Scan for the cell matching the given text and deliver its [x, y] coordinate at center. 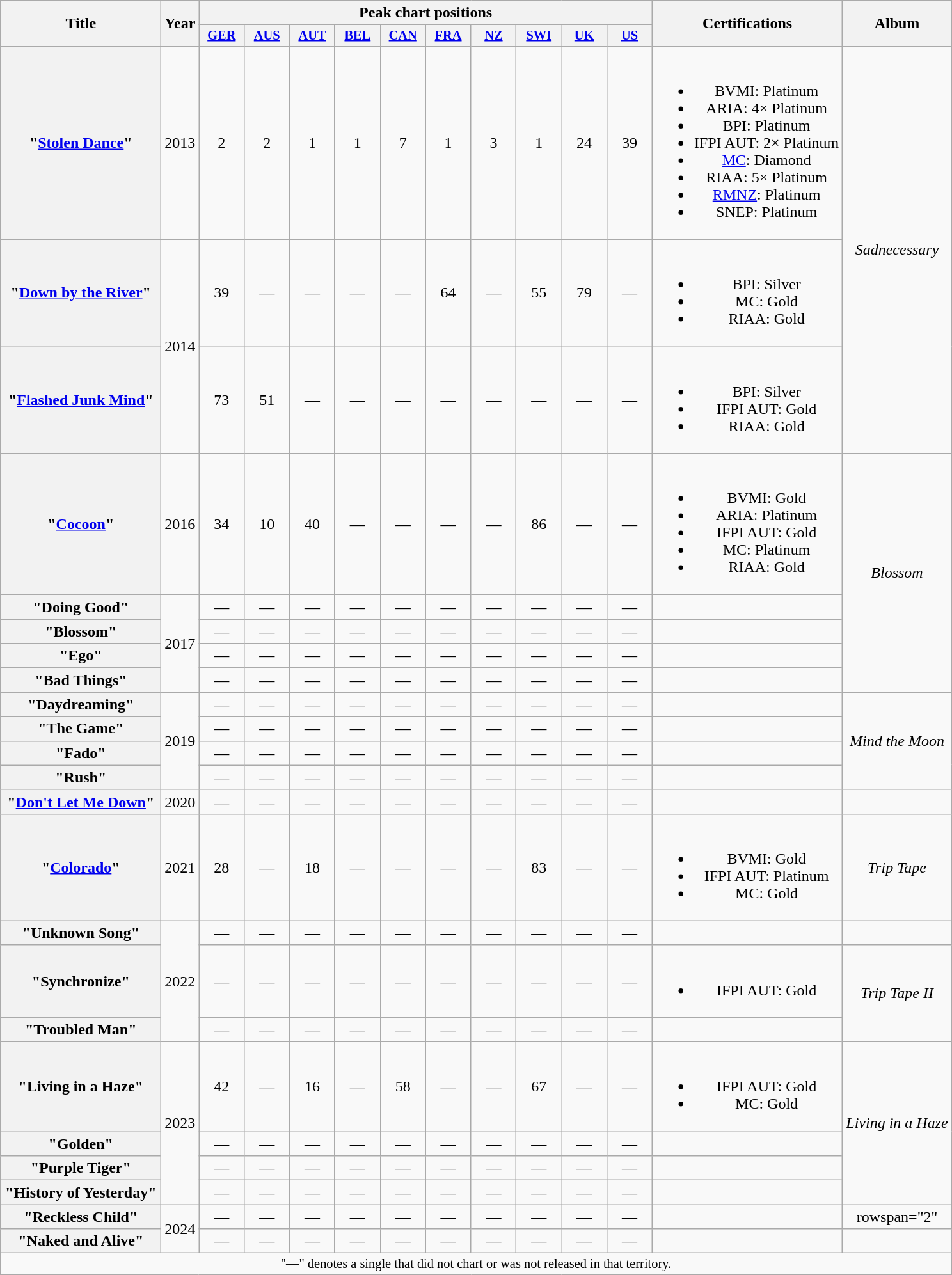
73 [221, 400]
42 [221, 1087]
"Naked and Alive" [81, 1241]
"Colorado" [81, 867]
"Flashed Junk Mind" [81, 400]
BVMI: GoldARIA: PlatinumIFPI AUT: GoldMC: PlatinumRIAA: Gold [747, 525]
"Doing Good" [81, 607]
"The Game" [81, 729]
64 [448, 293]
2014 [180, 347]
2019 [180, 741]
Living in a Haze [897, 1123]
AUS [267, 36]
Year [180, 24]
24 [585, 143]
2013 [180, 143]
86 [539, 525]
CAN [403, 36]
58 [403, 1087]
"Fado" [81, 753]
Trip Tape [897, 867]
Trip Tape II [897, 993]
"Purple Tiger" [81, 1168]
Peak chart positions [426, 13]
BVMI: GoldIFPI AUT: PlatinumMC: Gold [747, 867]
"History of Yesterday" [81, 1192]
Album [897, 24]
Title [81, 24]
"Living in a Haze" [81, 1087]
2023 [180, 1123]
BVMI: PlatinumARIA: 4× PlatinumBPI: PlatinumIFPI AUT: 2× PlatinumMC: DiamondRIAA: 5× PlatinumRMNZ: PlatinumSNEP: Platinum [747, 143]
2020 [180, 802]
"Synchronize" [81, 981]
"Blossom" [81, 631]
2016 [180, 525]
IFPI AUT: Gold [747, 981]
34 [221, 525]
"Rush" [81, 777]
18 [312, 867]
IFPI AUT: GoldMC: Gold [747, 1087]
"Reckless Child" [81, 1217]
"Daydreaming" [81, 704]
BPI: SilverMC: GoldRIAA: Gold [747, 293]
"Down by the River" [81, 293]
"Golden" [81, 1144]
40 [312, 525]
83 [539, 867]
Certifications [747, 24]
"Stolen Dance" [81, 143]
"Unknown Song" [81, 933]
2021 [180, 867]
67 [539, 1087]
"Bad Things" [81, 680]
NZ [494, 36]
rowspan="2" [897, 1217]
"Cocoon" [81, 525]
BEL [357, 36]
Mind the Moon [897, 741]
Blossom [897, 573]
7 [403, 143]
US [630, 36]
"—" denotes a single that did not chart or was not released in that territory. [476, 1264]
AUT [312, 36]
GER [221, 36]
2024 [180, 1229]
SWI [539, 36]
"Don't Let Me Down" [81, 802]
"Troubled Man" [81, 1029]
Sadnecessary [897, 249]
16 [312, 1087]
28 [221, 867]
79 [585, 293]
55 [539, 293]
51 [267, 400]
UK [585, 36]
BPI: SilverIFPI AUT: GoldRIAA: Gold [747, 400]
"Ego" [81, 656]
2022 [180, 981]
3 [494, 143]
FRA [448, 36]
10 [267, 525]
2017 [180, 644]
